For the text-containing cell, return its midpoint in [x, y] coordinate format. 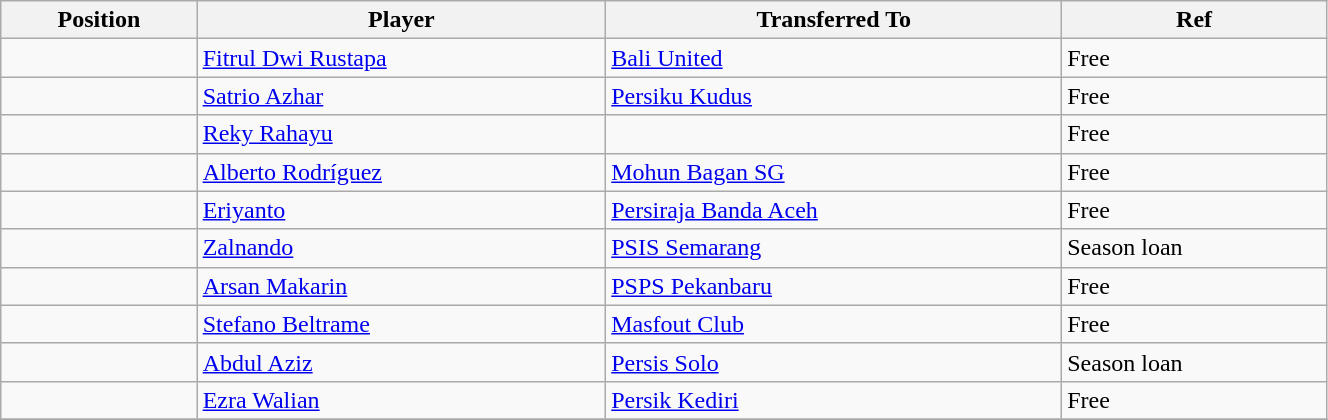
Persiku Kudus [834, 96]
Ref [1194, 20]
Satrio Azhar [402, 96]
Arsan Makarin [402, 286]
Ezra Walian [402, 400]
Stefano Beltrame [402, 324]
Abdul Aziz [402, 362]
Transferred To [834, 20]
Eriyanto [402, 210]
Persiraja Banda Aceh [834, 210]
PSIS Semarang [834, 248]
Persis Solo [834, 362]
Position [99, 20]
Bali United [834, 58]
Alberto Rodríguez [402, 172]
Zalnando [402, 248]
Persik Kediri [834, 400]
Mohun Bagan SG [834, 172]
Reky Rahayu [402, 134]
Player [402, 20]
Masfout Club [834, 324]
PSPS Pekanbaru [834, 286]
Fitrul Dwi Rustapa [402, 58]
